For the text-containing cell, return its midpoint in [X, Y] coordinate format. 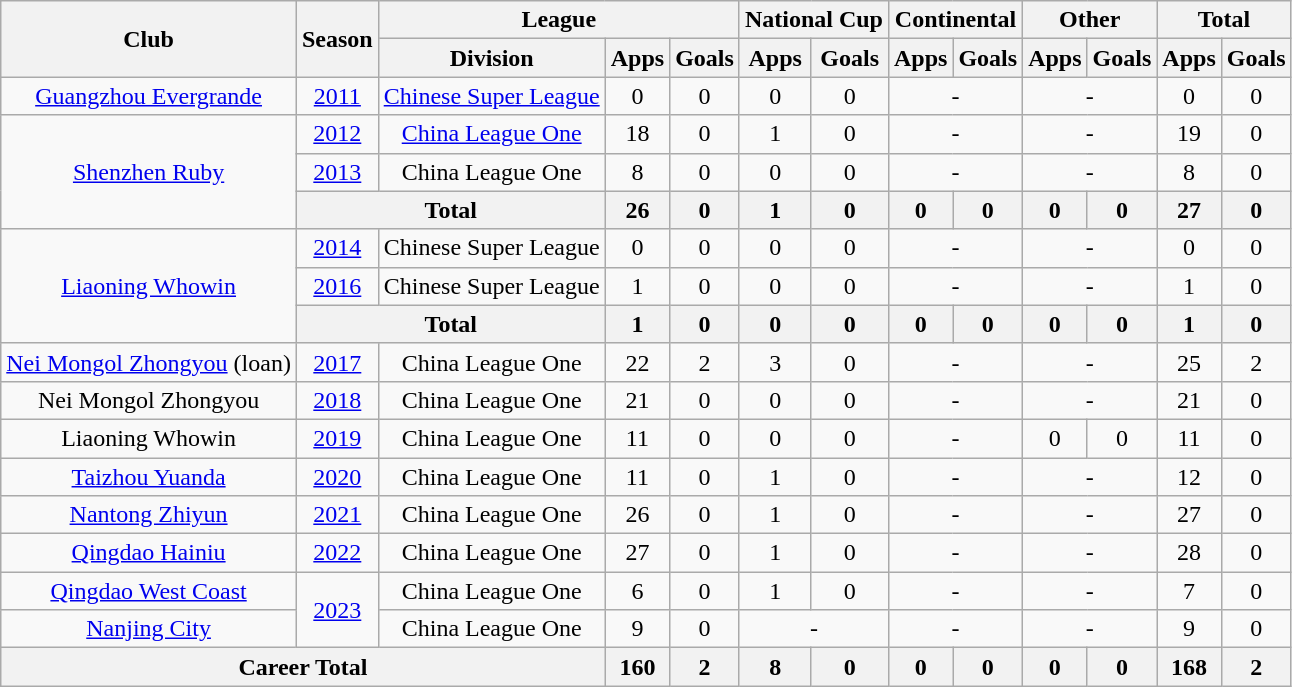
Qingdao West Coast [149, 591]
Taizhou Yuanda [149, 477]
Career Total [303, 667]
2016 [337, 286]
Nei Mongol Zhongyou (loan) [149, 362]
7 [1189, 591]
168 [1189, 667]
Continental [955, 20]
2017 [337, 362]
25 [1189, 362]
Nantong Zhiyun [149, 515]
2020 [337, 477]
Season [337, 39]
2011 [337, 96]
National Cup [814, 20]
2019 [337, 438]
Guangzhou Evergrande [149, 96]
6 [637, 591]
Shenzhen Ruby [149, 172]
2013 [337, 172]
12 [1189, 477]
Other [1090, 20]
160 [637, 667]
Nanjing City [149, 629]
2014 [337, 248]
League [558, 20]
Nei Mongol Zhongyou [149, 400]
28 [1189, 553]
2022 [337, 553]
2021 [337, 515]
2023 [337, 610]
Club [149, 39]
Qingdao Hainiu [149, 553]
2012 [337, 134]
Division [492, 58]
18 [637, 134]
2018 [337, 400]
22 [637, 362]
3 [775, 362]
19 [1189, 134]
